Determine the (X, Y) coordinate at the center of the cell enclosing the given text.  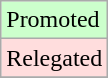
Promoted (54, 20)
Relegated (54, 58)
